Provide the [x, y] coordinate of the cell's center where the given text is located.  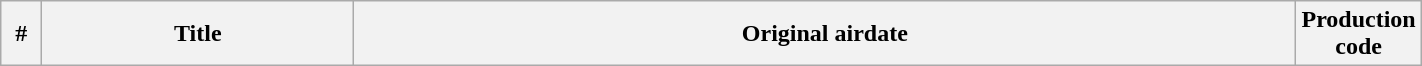
Title [198, 34]
Production code [1358, 34]
# [22, 34]
Original airdate [825, 34]
